Determine the (X, Y) coordinate at the center of the cell enclosing the given text.  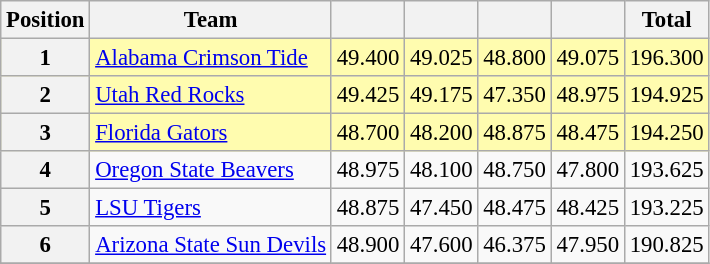
46.375 (514, 245)
Arizona State Sun Devils (211, 245)
Florida Gators (211, 133)
196.300 (666, 58)
49.400 (368, 58)
LSU Tigers (211, 208)
Total (666, 20)
6 (46, 245)
48.750 (514, 170)
47.950 (588, 245)
48.200 (442, 133)
190.825 (666, 245)
49.025 (442, 58)
48.800 (514, 58)
48.900 (368, 245)
4 (46, 170)
Oregon State Beavers (211, 170)
Alabama Crimson Tide (211, 58)
48.425 (588, 208)
48.700 (368, 133)
47.350 (514, 95)
194.250 (666, 133)
1 (46, 58)
193.225 (666, 208)
Utah Red Rocks (211, 95)
47.800 (588, 170)
2 (46, 95)
48.100 (442, 170)
5 (46, 208)
47.600 (442, 245)
194.925 (666, 95)
Position (46, 20)
3 (46, 133)
49.175 (442, 95)
49.425 (368, 95)
Team (211, 20)
49.075 (588, 58)
193.625 (666, 170)
47.450 (442, 208)
